Extract the [x, y] coordinate from the center of the cell holding the provided text.  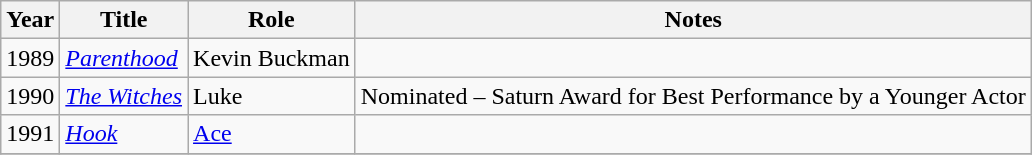
Title [124, 20]
Role [272, 20]
Nominated – Saturn Award for Best Performance by a Younger Actor [693, 96]
Notes [693, 20]
Hook [124, 134]
Kevin Buckman [272, 58]
1991 [30, 134]
Parenthood [124, 58]
Year [30, 20]
The Witches [124, 96]
1990 [30, 96]
Ace [272, 134]
Luke [272, 96]
1989 [30, 58]
